Provide the (x, y) coordinate of the cell's center where the given text is located.  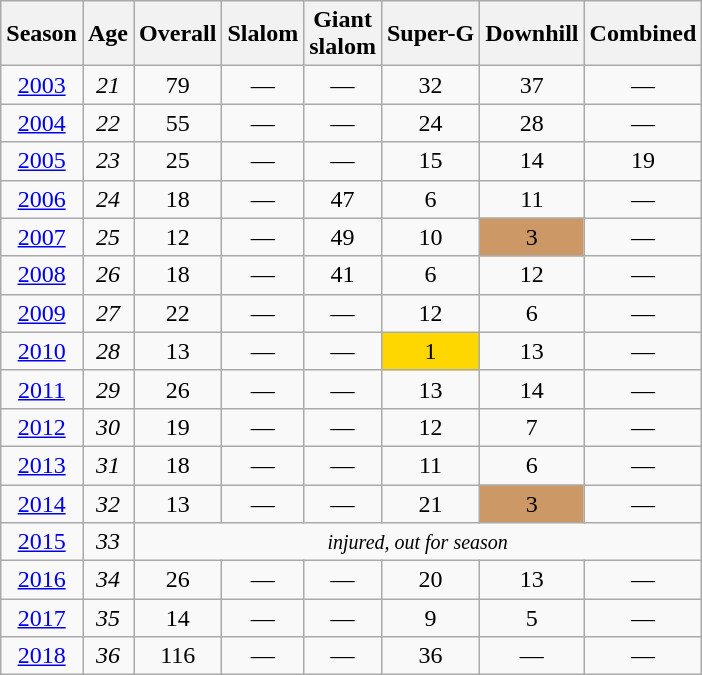
2011 (42, 389)
2003 (42, 85)
35 (108, 618)
Overall (178, 34)
2005 (42, 161)
2004 (42, 123)
Super-G (430, 34)
55 (178, 123)
2006 (42, 199)
49 (343, 237)
1 (430, 351)
Slalom (263, 34)
2009 (42, 313)
2014 (42, 503)
Downhill (532, 34)
Age (108, 34)
9 (430, 618)
2015 (42, 542)
Combined (643, 34)
2016 (42, 580)
30 (108, 427)
2008 (42, 275)
27 (108, 313)
33 (108, 542)
41 (343, 275)
116 (178, 656)
23 (108, 161)
31 (108, 465)
2012 (42, 427)
2017 (42, 618)
2013 (42, 465)
2007 (42, 237)
20 (430, 580)
7 (532, 427)
79 (178, 85)
Giantslalom (343, 34)
10 (430, 237)
2018 (42, 656)
47 (343, 199)
37 (532, 85)
5 (532, 618)
injured, out for season (418, 542)
2010 (42, 351)
34 (108, 580)
29 (108, 389)
15 (430, 161)
Season (42, 34)
